Capture the cell that displays the provided text and extract its [x, y] central coordinate. 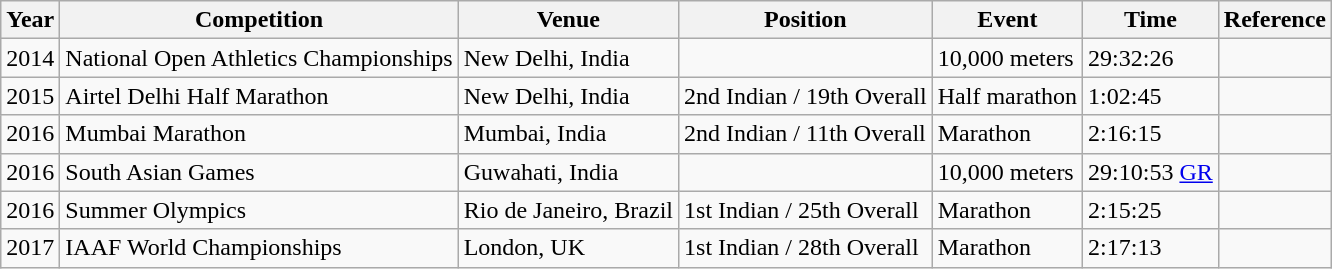
Half marathon [1007, 96]
2017 [30, 248]
Airtel Delhi Half Marathon [259, 96]
1st Indian / 25th Overall [806, 210]
Reference [1274, 20]
2nd Indian / 11th Overall [806, 134]
1st Indian / 28th Overall [806, 248]
Event [1007, 20]
2:17:13 [1151, 248]
Summer Olympics [259, 210]
2015 [30, 96]
Rio de Janeiro, Brazil [568, 210]
29:32:26 [1151, 58]
London, UK [568, 248]
2014 [30, 58]
29:10:53 GR [1151, 172]
2:15:25 [1151, 210]
2nd Indian / 19th Overall [806, 96]
Mumbai, India [568, 134]
Mumbai Marathon [259, 134]
1:02:45 [1151, 96]
2:16:15 [1151, 134]
Position [806, 20]
Venue [568, 20]
South Asian Games [259, 172]
National Open Athletics Championships [259, 58]
IAAF World Championships [259, 248]
Guwahati, India [568, 172]
Year [30, 20]
Time [1151, 20]
Competition [259, 20]
